Return (x, y) of the center of cell containing provided text 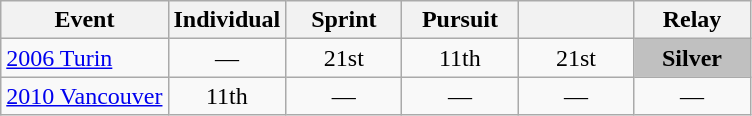
Silver (692, 58)
2006 Turin (84, 58)
Relay (692, 20)
Sprint (344, 20)
Individual (227, 20)
Pursuit (460, 20)
2010 Vancouver (84, 96)
Event (84, 20)
